Extract the (X, Y) coordinate from the center of the cell holding the provided text.  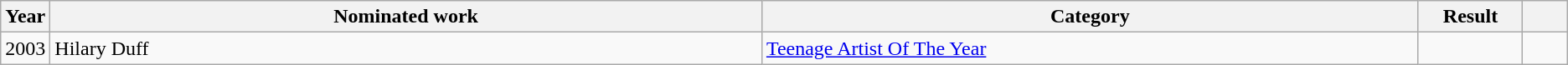
Hilary Duff (406, 48)
Category (1090, 17)
Nominated work (406, 17)
Result (1471, 17)
2003 (25, 48)
Year (25, 17)
Teenage Artist Of The Year (1090, 48)
